Locate the cell with the specified text and output its (x, y) center coordinate. 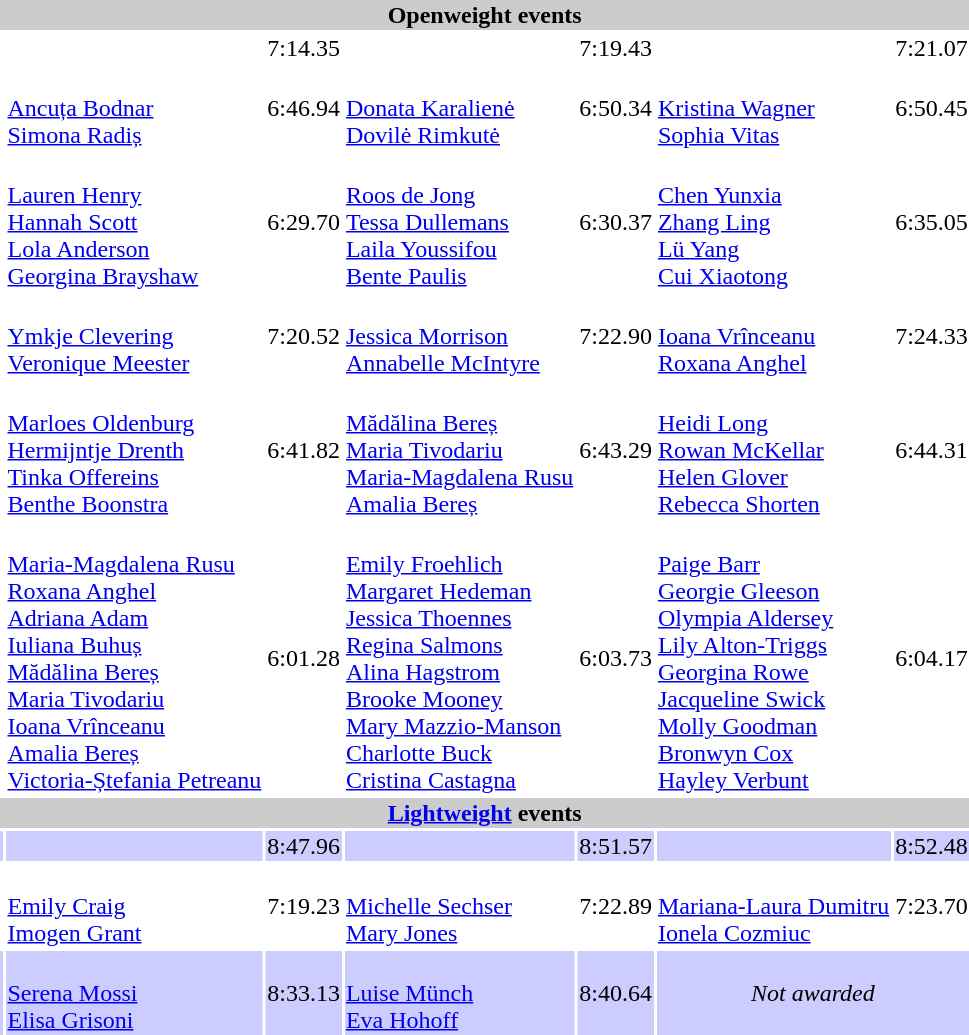
Ancuța BodnarSimona Radiș (134, 108)
Mădălina BereșMaria TivodariuMaria-Magdalena RusuAmalia Bereș (459, 450)
Luise MünchEva Hohoff (459, 993)
Marloes OldenburgHermijntje DrenthTinka OffereinsBenthe Boonstra (134, 450)
7:19.43 (616, 48)
Donata KaralienėDovilė Rimkutė (459, 108)
8:33.13 (304, 993)
6:01.28 (304, 658)
7:22.89 (616, 906)
6:43.29 (616, 450)
8:51.57 (616, 846)
Openweight events (484, 15)
7:22.90 (616, 336)
Ymkje CleveringVeronique Meester (134, 336)
6:41.82 (304, 450)
6:46.94 (304, 108)
8:47.96 (304, 846)
Kristina WagnerSophia Vitas (773, 108)
Serena MossiElisa Grisoni (134, 993)
Chen YunxiaZhang LingLü YangCui Xiaotong (773, 222)
6:03.73 (616, 658)
6:29.70 (304, 222)
8:40.64 (616, 993)
7:14.35 (304, 48)
Heidi LongRowan McKellarHelen GloverRebecca Shorten (773, 450)
Michelle SechserMary Jones (459, 906)
Not awarded (812, 993)
6:50.34 (616, 108)
Roos de JongTessa DullemansLaila YoussifouBente Paulis (459, 222)
Emily CraigImogen Grant (134, 906)
Lauren HenryHannah ScottLola AndersonGeorgina Brayshaw (134, 222)
Emily FroehlichMargaret HedemanJessica ThoennesRegina SalmonsAlina HagstromBrooke MooneyMary Mazzio-MansonCharlotte BuckCristina Castagna (459, 658)
6:30.37 (616, 222)
7:19.23 (304, 906)
Paige BarrGeorgie GleesonOlympia AlderseyLily Alton-TriggsGeorgina RoweJacqueline SwickMolly GoodmanBronwyn CoxHayley Verbunt (773, 658)
Jessica MorrisonAnnabelle McIntyre (459, 336)
Mariana-Laura DumitruIonela Cozmiuc (773, 906)
7:20.52 (304, 336)
Ioana VrînceanuRoxana Anghel (773, 336)
Maria-Magdalena RusuRoxana AnghelAdriana AdamIuliana BuhușMădălina BereșMaria TivodariuIoana VrînceanuAmalia BereșVictoria-Ștefania Petreanu (134, 658)
Lightweight events (484, 813)
